Return the [x, y] coordinate for the center point of the cell that contains the specified text.  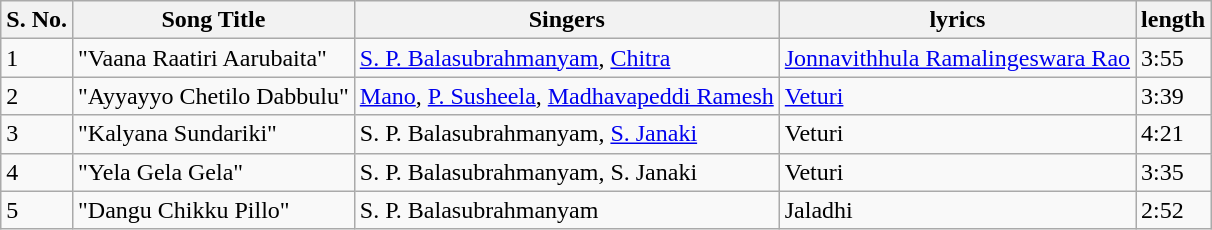
1 [37, 58]
3:55 [1174, 58]
Mano, P. Susheela, Madhavapeddi Ramesh [566, 96]
"Ayyayyo Chetilo Dabbulu" [213, 96]
Jonnavithhula Ramalingeswara Rao [957, 58]
2 [37, 96]
3:35 [1174, 172]
4 [37, 172]
S. P. Balasubrahmanyam [566, 210]
S. P. Balasubrahmanyam, Chitra [566, 58]
3:39 [1174, 96]
"Dangu Chikku Pillo" [213, 210]
length [1174, 20]
Song Title [213, 20]
Singers [566, 20]
"Kalyana Sundariki" [213, 134]
S. No. [37, 20]
5 [37, 210]
4:21 [1174, 134]
"Vaana Raatiri Aarubaita" [213, 58]
lyrics [957, 20]
2:52 [1174, 210]
3 [37, 134]
"Yela Gela Gela" [213, 172]
Jaladhi [957, 210]
